Return the [X, Y] coordinate for the center point of the cell that contains the specified text.  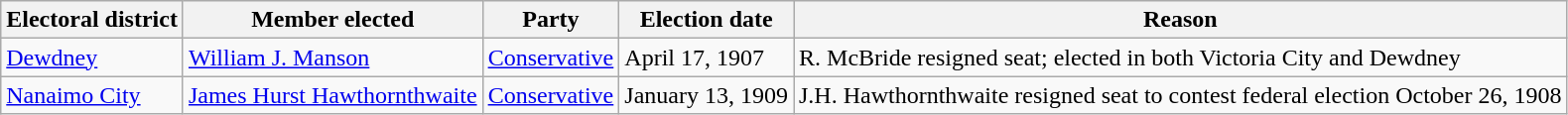
Member elected [332, 20]
J.H. Hawthornthwaite resigned seat to contest federal election October 26, 1908 [1181, 95]
Nanaimo City [92, 95]
James Hurst Hawthornthwaite [332, 95]
Reason [1181, 20]
April 17, 1907 [707, 57]
Party [551, 20]
Dewdney [92, 57]
Electoral district [92, 20]
January 13, 1909 [707, 95]
William J. Manson [332, 57]
Election date [707, 20]
R. McBride resigned seat; elected in both Victoria City and Dewdney [1181, 57]
